Identify which cell holds the provided text, then report its [x, y] central coordinate. 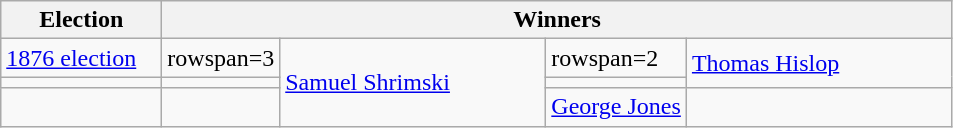
Samuel Shrimski [413, 82]
1876 election [82, 58]
Thomas Hislop [819, 64]
Election [82, 20]
George Jones [616, 107]
rowspan=3 [221, 58]
Winners [558, 20]
rowspan=2 [616, 58]
